Locate the cell with the specified text and output its [x, y] center coordinate. 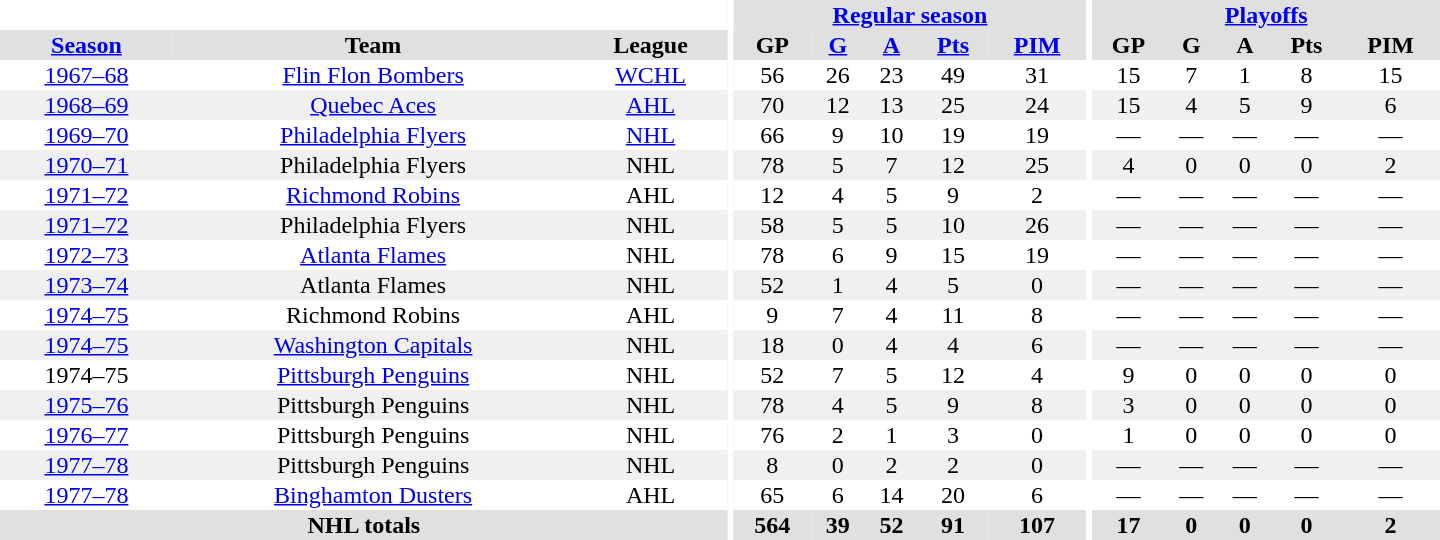
1972–73 [86, 255]
24 [1038, 105]
564 [772, 525]
1967–68 [86, 75]
49 [952, 75]
1970–71 [86, 165]
58 [772, 225]
11 [952, 315]
Washington Capitals [374, 345]
NHL totals [364, 525]
66 [772, 135]
1969–70 [86, 135]
31 [1038, 75]
Season [86, 45]
League [650, 45]
91 [952, 525]
13 [892, 105]
23 [892, 75]
20 [952, 495]
17 [1128, 525]
70 [772, 105]
WCHL [650, 75]
Regular season [910, 15]
76 [772, 435]
Binghamton Dusters [374, 495]
56 [772, 75]
1976–77 [86, 435]
14 [892, 495]
Quebec Aces [374, 105]
1968–69 [86, 105]
Flin Flon Bombers [374, 75]
65 [772, 495]
1973–74 [86, 285]
39 [838, 525]
1975–76 [86, 405]
18 [772, 345]
107 [1038, 525]
Team [374, 45]
Playoffs [1266, 15]
